Pinpoint the cell where the given text exists, returning its [x, y] midpoint coordinate. 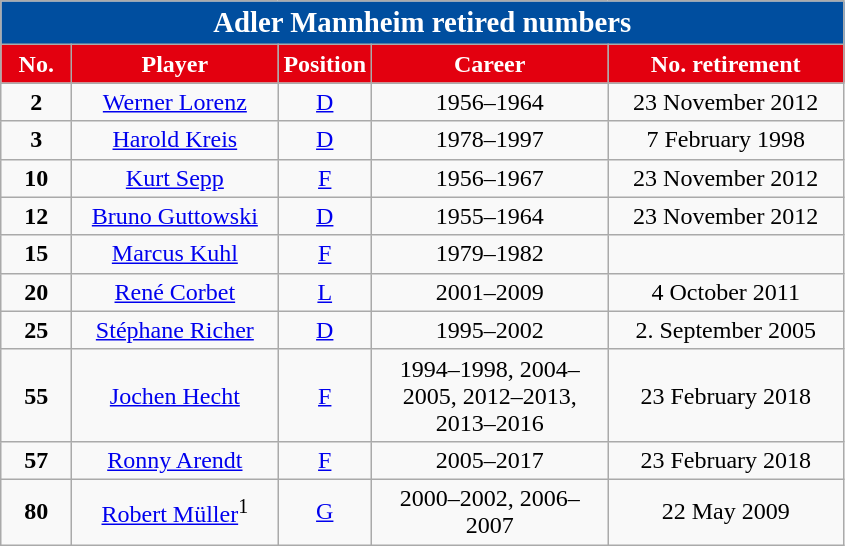
Werner Lorenz [175, 102]
22 May 2009 [726, 512]
Career [490, 64]
Robert Müller1 [175, 512]
G [325, 512]
No. [36, 64]
1979–1982 [490, 254]
2001–2009 [490, 292]
1955–1964 [490, 216]
1956–1967 [490, 178]
2. September 2005 [726, 330]
55 [36, 395]
3 [36, 140]
25 [36, 330]
2 [36, 102]
Ronny Arendt [175, 460]
L [325, 292]
Harold Kreis [175, 140]
Bruno Guttowski [175, 216]
12 [36, 216]
Jochen Hecht [175, 395]
Stéphane Richer [175, 330]
Adler Mannheim retired numbers [422, 23]
4 October 2011 [726, 292]
No. retirement [726, 64]
80 [36, 512]
57 [36, 460]
2005–2017 [490, 460]
20 [36, 292]
10 [36, 178]
Player [175, 64]
2000–2002, 2006–2007 [490, 512]
15 [36, 254]
1995–2002 [490, 330]
Marcus Kuhl [175, 254]
7 February 1998 [726, 140]
Kurt Sepp [175, 178]
1994–1998, 2004–2005, 2012–2013, 2013–2016 [490, 395]
René Corbet [175, 292]
1956–1964 [490, 102]
Position [325, 64]
1978–1997 [490, 140]
